Return [X, Y] of the center of cell containing provided text 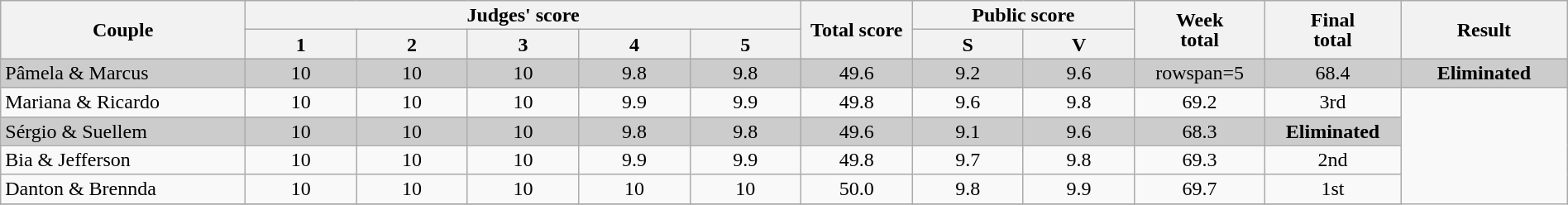
9.7 [968, 160]
68.3 [1200, 131]
Mariana & Ricardo [123, 102]
9.1 [968, 131]
Couple [123, 30]
rowspan=5 [1200, 73]
Result [1484, 30]
3 [523, 45]
2 [412, 45]
Finaltotal [1332, 30]
69.3 [1200, 160]
S [968, 45]
Public score [1024, 15]
Danton & Brennda [123, 188]
69.2 [1200, 102]
2nd [1332, 160]
1st [1332, 188]
Bia & Jefferson [123, 160]
1 [300, 45]
9.2 [968, 73]
Weektotal [1200, 30]
V [1078, 45]
Sérgio & Suellem [123, 131]
Total score [857, 30]
Pâmela & Marcus [123, 73]
5 [745, 45]
Judges' score [523, 15]
3rd [1332, 102]
69.7 [1200, 188]
68.4 [1332, 73]
4 [634, 45]
50.0 [857, 188]
